Locate the cell with the specified text and output its (x, y) center coordinate. 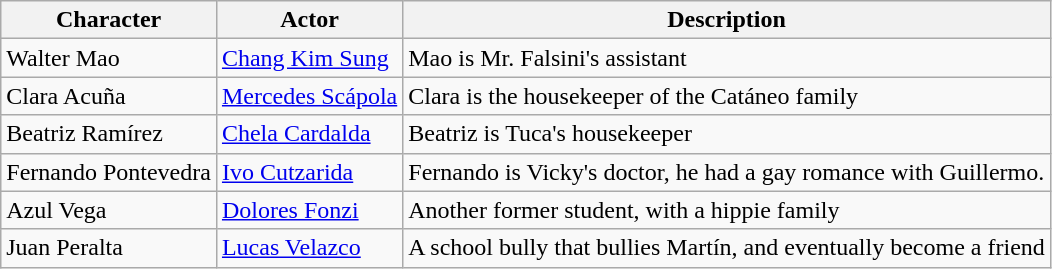
Description (727, 20)
Lucas Velazco (309, 248)
Fernando is Vicky's doctor, he had a gay romance with Guillermo. (727, 172)
Clara Acuña (109, 96)
Mercedes Scápola (309, 96)
Chela Cardalda (309, 134)
Fernando Pontevedra (109, 172)
Actor (309, 20)
Chang Kim Sung (309, 58)
A school bully that bullies Martín, and eventually become a friend (727, 248)
Beatriz Ramírez (109, 134)
Beatriz is Tuca's housekeeper (727, 134)
Another former student, with a hippie family (727, 210)
Character (109, 20)
Azul Vega (109, 210)
Dolores Fonzi (309, 210)
Clara is the housekeeper of the Catáneo family (727, 96)
Walter Mao (109, 58)
Juan Peralta (109, 248)
Ivo Cutzarida (309, 172)
Mao is Mr. Falsini's assistant (727, 58)
